Find where the given text appears and provide that cell's center as [X, Y] coordinate. 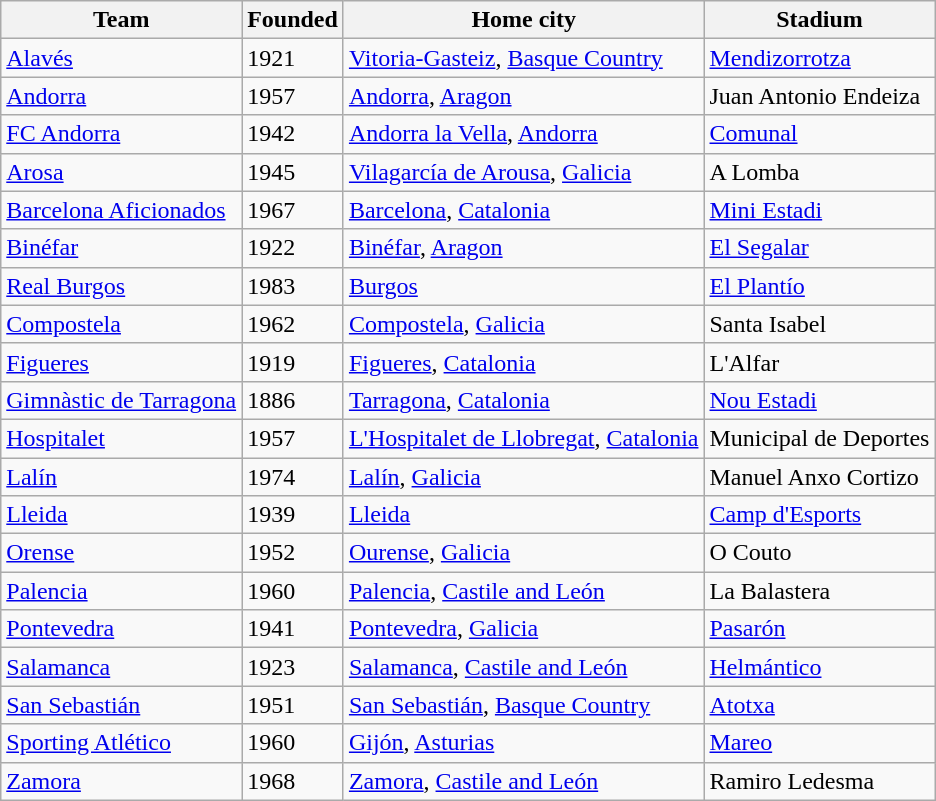
Vitoria-Gasteiz, Basque Country [524, 58]
A Lomba [820, 172]
Mareo [820, 743]
Binéfar, Aragon [524, 248]
Zamora, Castile and León [524, 781]
Pasarón [820, 629]
1922 [293, 248]
Comunal [820, 134]
Andorra, Aragon [524, 96]
Home city [524, 20]
Ourense, Galicia [524, 553]
El Segalar [820, 248]
1923 [293, 667]
Barcelona, Catalonia [524, 210]
Hospitalet [122, 438]
1951 [293, 705]
Stadium [820, 20]
1941 [293, 629]
Juan Antonio Endeiza [820, 96]
FC Andorra [122, 134]
Figueres, Catalonia [524, 362]
Lalín, Galicia [524, 477]
San Sebastián, Basque Country [524, 705]
Vilagarcía de Arousa, Galicia [524, 172]
1942 [293, 134]
L'Alfar [820, 362]
Burgos [524, 286]
1919 [293, 362]
Gimnàstic de Tarragona [122, 400]
1983 [293, 286]
Founded [293, 20]
Mendizorrotza [820, 58]
Arosa [122, 172]
Real Burgos [122, 286]
1886 [293, 400]
1974 [293, 477]
Gijón, Asturias [524, 743]
Sporting Atlético [122, 743]
Municipal de Deportes [820, 438]
Figueres [122, 362]
1939 [293, 515]
Orense [122, 553]
Manuel Anxo Cortizo [820, 477]
Atotxa [820, 705]
Mini Estadi [820, 210]
1962 [293, 324]
Pontevedra, Galicia [524, 629]
La Balastera [820, 591]
Ramiro Ledesma [820, 781]
1967 [293, 210]
Nou Estadi [820, 400]
Lalín [122, 477]
El Plantío [820, 286]
L'Hospitalet de Llobregat, Catalonia [524, 438]
Andorra [122, 96]
Alavés [122, 58]
Santa Isabel [820, 324]
Compostela [122, 324]
San Sebastián [122, 705]
Barcelona Aficionados [122, 210]
1945 [293, 172]
Palencia, Castile and León [524, 591]
Compostela, Galicia [524, 324]
Tarragona, Catalonia [524, 400]
Palencia [122, 591]
Camp d'Esports [820, 515]
Salamanca [122, 667]
Helmántico [820, 667]
Team [122, 20]
Zamora [122, 781]
1968 [293, 781]
1952 [293, 553]
1921 [293, 58]
Binéfar [122, 248]
Salamanca, Castile and León [524, 667]
Pontevedra [122, 629]
Andorra la Vella, Andorra [524, 134]
O Couto [820, 553]
